From the cell containing the given text, extract its center point as [x, y] coordinate. 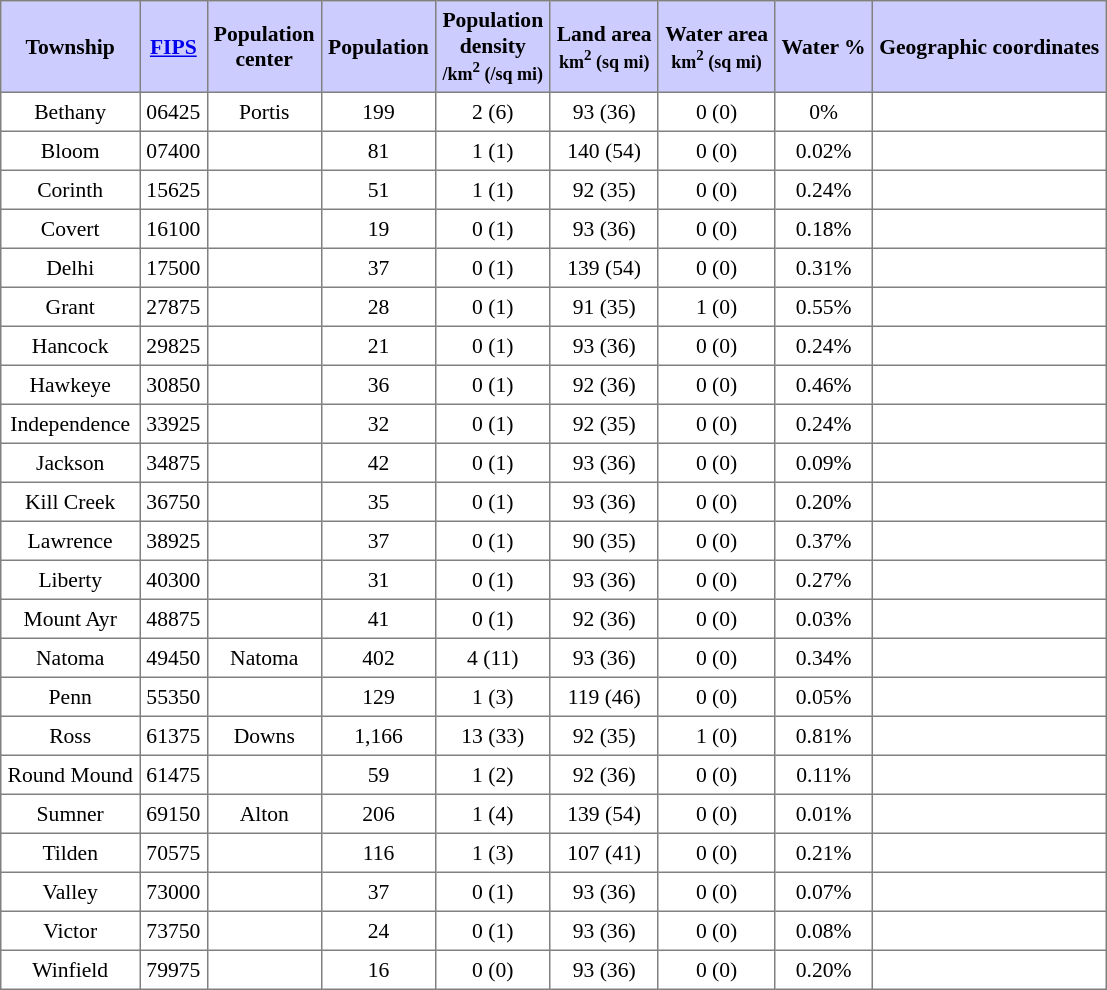
116 [378, 852]
0.81% [824, 736]
1 (2) [493, 774]
Population [378, 47]
07400 [174, 150]
17500 [174, 268]
Round Mound [70, 774]
Sumner [70, 814]
16 [378, 970]
15625 [174, 190]
Lawrence [70, 540]
Corinth [70, 190]
27875 [174, 306]
1 (4) [493, 814]
0.55% [824, 306]
Alton [264, 814]
129 [378, 696]
0.01% [824, 814]
61475 [174, 774]
Downs [264, 736]
91 (35) [604, 306]
Hancock [70, 346]
51 [378, 190]
0.18% [824, 228]
Township [70, 47]
Portis [264, 112]
55350 [174, 696]
Delhi [70, 268]
0.07% [824, 892]
19 [378, 228]
24 [378, 930]
107 (41) [604, 852]
402 [378, 658]
0.27% [824, 580]
0.05% [824, 696]
Winfield [70, 970]
40300 [174, 580]
Water areakm2 (sq mi) [716, 47]
Covert [70, 228]
Geographic coordinates [989, 47]
0.09% [824, 462]
Jackson [70, 462]
1,166 [378, 736]
Grant [70, 306]
FIPS [174, 47]
Land areakm2 (sq mi) [604, 47]
Tilden [70, 852]
Populationdensity/km2 (/sq mi) [493, 47]
21 [378, 346]
0.46% [824, 384]
90 (35) [604, 540]
0% [824, 112]
Ross [70, 736]
0.37% [824, 540]
48875 [174, 618]
42 [378, 462]
16100 [174, 228]
2 (6) [493, 112]
35 [378, 502]
Hawkeye [70, 384]
Water % [824, 47]
Mount Ayr [70, 618]
199 [378, 112]
59 [378, 774]
Victor [70, 930]
69150 [174, 814]
73000 [174, 892]
0.21% [824, 852]
Liberty [70, 580]
13 (33) [493, 736]
Penn [70, 696]
31 [378, 580]
38925 [174, 540]
29825 [174, 346]
28 [378, 306]
06425 [174, 112]
4 (11) [493, 658]
81 [378, 150]
0.02% [824, 150]
0.11% [824, 774]
79975 [174, 970]
41 [378, 618]
0.31% [824, 268]
0.34% [824, 658]
49450 [174, 658]
Valley [70, 892]
36 [378, 384]
34875 [174, 462]
206 [378, 814]
30850 [174, 384]
33925 [174, 424]
Bloom [70, 150]
73750 [174, 930]
61375 [174, 736]
70575 [174, 852]
Bethany [70, 112]
140 (54) [604, 150]
Populationcenter [264, 47]
36750 [174, 502]
0.03% [824, 618]
32 [378, 424]
Kill Creek [70, 502]
0.08% [824, 930]
Independence [70, 424]
119 (46) [604, 696]
